Return the (X, Y) coordinate for the center point of the cell that contains the specified text.  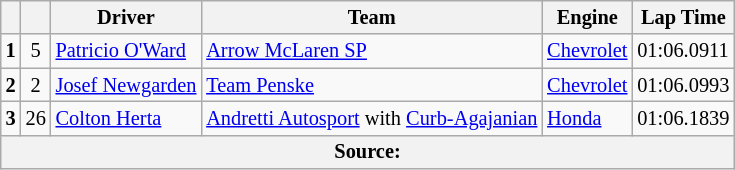
1 (11, 51)
01:06.0993 (683, 85)
Arrow McLaren SP (372, 51)
5 (36, 51)
3 (11, 118)
Patricio O'Ward (126, 51)
01:06.0911 (683, 51)
Andretti Autosport with Curb-Agajanian (372, 118)
01:06.1839 (683, 118)
Engine (587, 17)
Driver (126, 17)
Honda (587, 118)
Lap Time (683, 17)
Josef Newgarden (126, 85)
Source: (368, 152)
Colton Herta (126, 118)
26 (36, 118)
Team (372, 17)
Team Penske (372, 85)
